Return the (x, y) coordinate for the center point of the cell that contains the specified text.  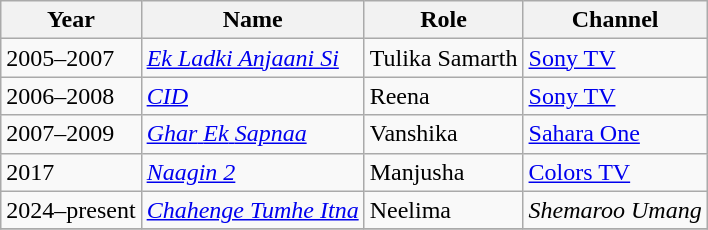
Colors TV (615, 172)
CID (252, 96)
Neelima (444, 210)
Reena (444, 96)
2007–2009 (71, 134)
Role (444, 20)
Name (252, 20)
Channel (615, 20)
Chahenge Tumhe Itna (252, 210)
Manjusha (444, 172)
Tulika Samarth (444, 58)
Vanshika (444, 134)
Year (71, 20)
2005–2007 (71, 58)
Ghar Ek Sapnaa (252, 134)
Sahara One (615, 134)
Ek Ladki Anjaani Si (252, 58)
2017 (71, 172)
2024–present (71, 210)
Naagin 2 (252, 172)
2006–2008 (71, 96)
Shemaroo Umang (615, 210)
